Identify which cell holds the provided text, then report its (x, y) central coordinate. 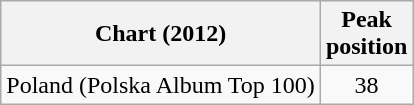
Chart (2012) (161, 34)
38 (366, 85)
Poland (Polska Album Top 100) (161, 85)
Peakposition (366, 34)
